Identify which cell holds the provided text, then report its (x, y) central coordinate. 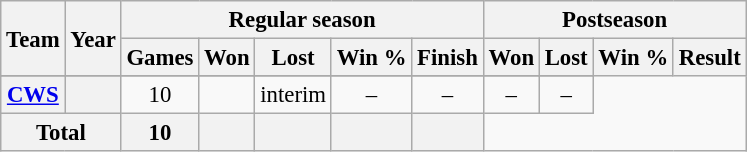
Regular season (302, 20)
Result (710, 58)
Finish (448, 58)
Year (93, 38)
Games (160, 58)
Postseason (614, 20)
CWS (33, 95)
interim (293, 95)
Total (61, 133)
Team (33, 38)
